Return (X, Y) of the center of cell containing provided text 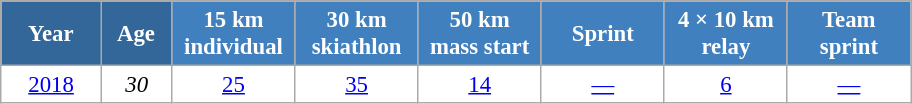
35 (356, 85)
Year (52, 34)
2018 (52, 85)
Sprint (602, 34)
Age (136, 34)
Team sprint (848, 34)
25 (234, 85)
30 (136, 85)
15 km individual (234, 34)
4 × 10 km relay (726, 34)
6 (726, 85)
30 km skiathlon (356, 34)
14 (480, 85)
50 km mass start (480, 34)
